Output the [x, y] coordinate of the center of the cell containing the given text.  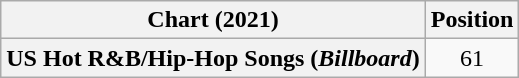
US Hot R&B/Hip-Hop Songs (Billboard) [213, 58]
Chart (2021) [213, 20]
61 [472, 58]
Position [472, 20]
